Pinpoint the cell where the given text exists, returning its (x, y) midpoint coordinate. 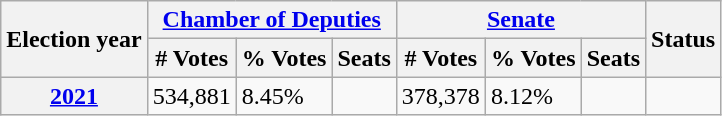
378,378 (440, 96)
Chamber of Deputies (272, 20)
2021 (74, 96)
Election year (74, 39)
8.12% (533, 96)
8.45% (284, 96)
534,881 (192, 96)
Senate (520, 20)
Status (684, 39)
